Capture the cell that displays the provided text and extract its [X, Y] central coordinate. 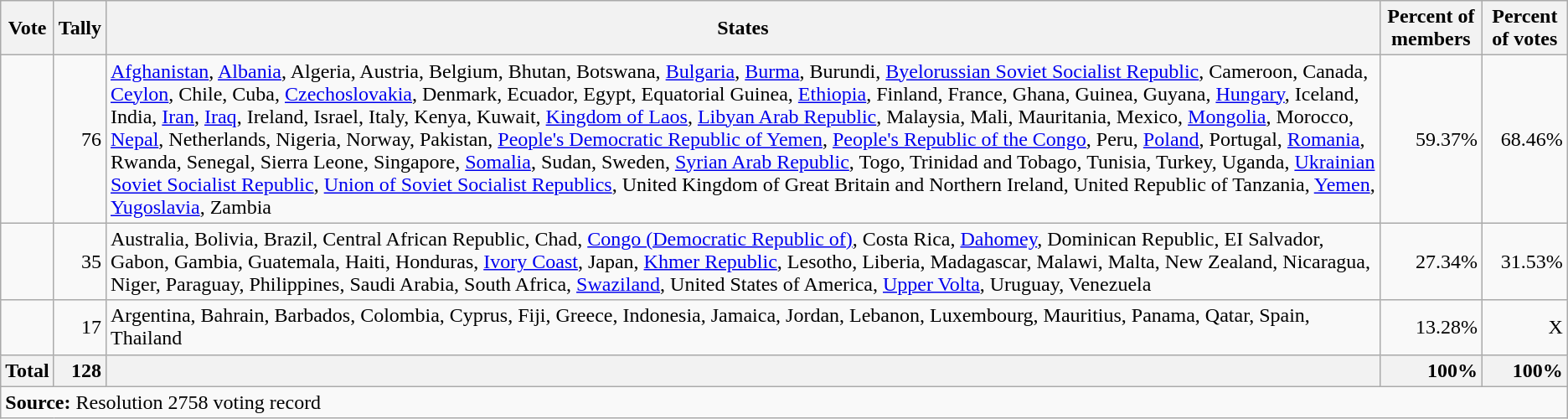
59.37% [1431, 139]
27.34% [1431, 261]
Tally [80, 28]
Vote [28, 28]
128 [80, 370]
X [1524, 327]
Percent of votes [1524, 28]
States [742, 28]
35 [80, 261]
Source: Resolution 2758 voting record [784, 402]
31.53% [1524, 261]
68.46% [1524, 139]
Total [28, 370]
13.28% [1431, 327]
17 [80, 327]
76 [80, 139]
Percent of members [1431, 28]
